Provide the (x, y) coordinate of the cell's center where the given text is located.  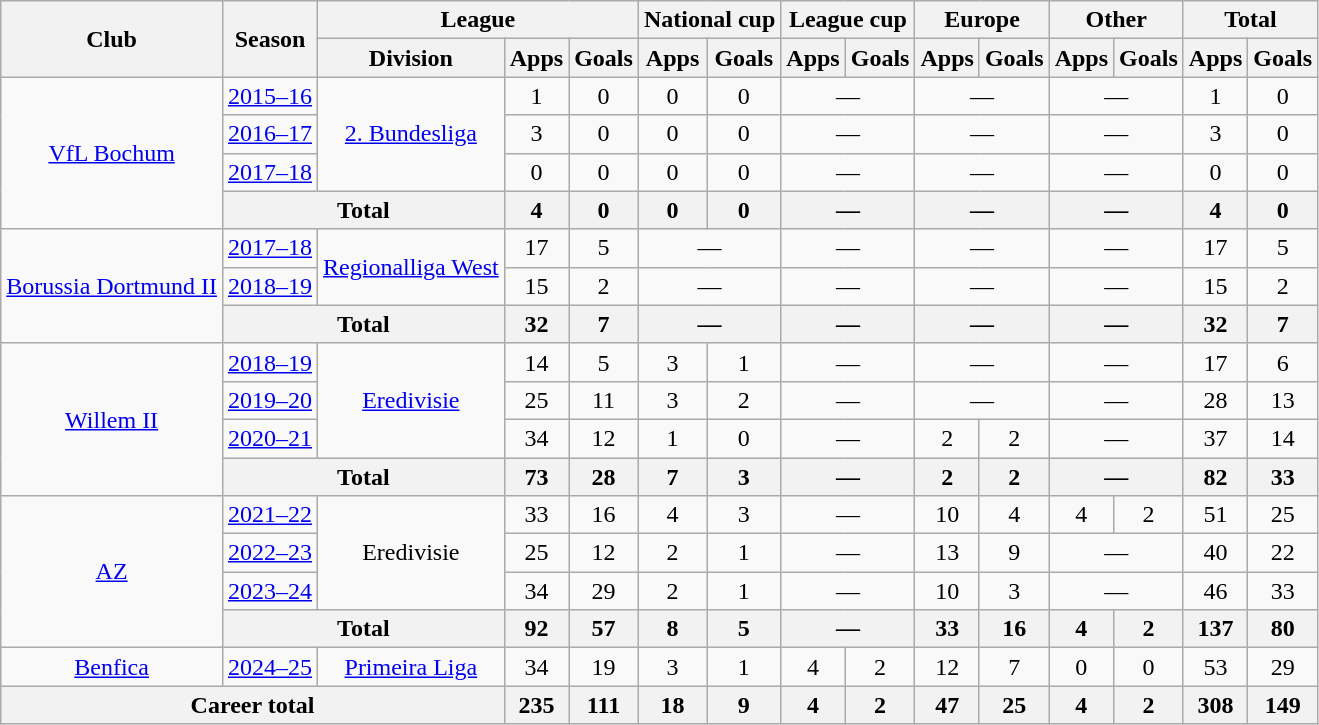
2020–21 (270, 438)
308 (1215, 705)
149 (1283, 705)
2015–16 (270, 96)
82 (1215, 477)
AZ (112, 572)
Willem II (112, 419)
Other (1116, 20)
Club (112, 39)
Benfica (112, 667)
2016–17 (270, 134)
8 (672, 629)
Borussia Dortmund II (112, 286)
57 (604, 629)
137 (1215, 629)
Europe (982, 20)
2024–25 (270, 667)
6 (1283, 362)
Division (412, 58)
Career total (252, 705)
53 (1215, 667)
2019–20 (270, 400)
73 (536, 477)
92 (536, 629)
51 (1215, 515)
Primeira Liga (412, 667)
League cup (848, 20)
80 (1283, 629)
46 (1215, 591)
11 (604, 400)
2021–22 (270, 515)
40 (1215, 553)
2. Bundesliga (412, 134)
VfL Bochum (112, 153)
2023–24 (270, 591)
18 (672, 705)
Regionalliga West (412, 267)
2022–23 (270, 553)
Season (270, 39)
235 (536, 705)
National cup (709, 20)
47 (947, 705)
League (478, 20)
22 (1283, 553)
19 (604, 667)
111 (604, 705)
37 (1215, 438)
